Return (X, Y) of the center of cell containing provided text 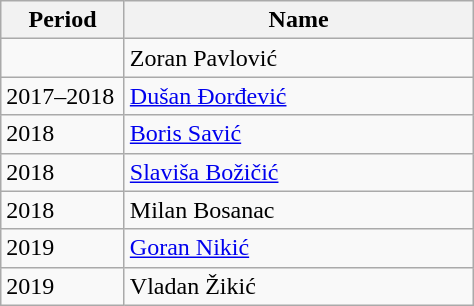
Boris Savić (298, 134)
Milan Bosanac (298, 210)
Name (298, 20)
Goran Nikić (298, 248)
Period (63, 20)
Zoran Pavlović (298, 58)
Dušan Đorđević (298, 96)
Slaviša Božičić (298, 172)
Vladan Žikić (298, 286)
2017–2018 (63, 96)
